Pinpoint the cell where the given text exists, returning its [x, y] midpoint coordinate. 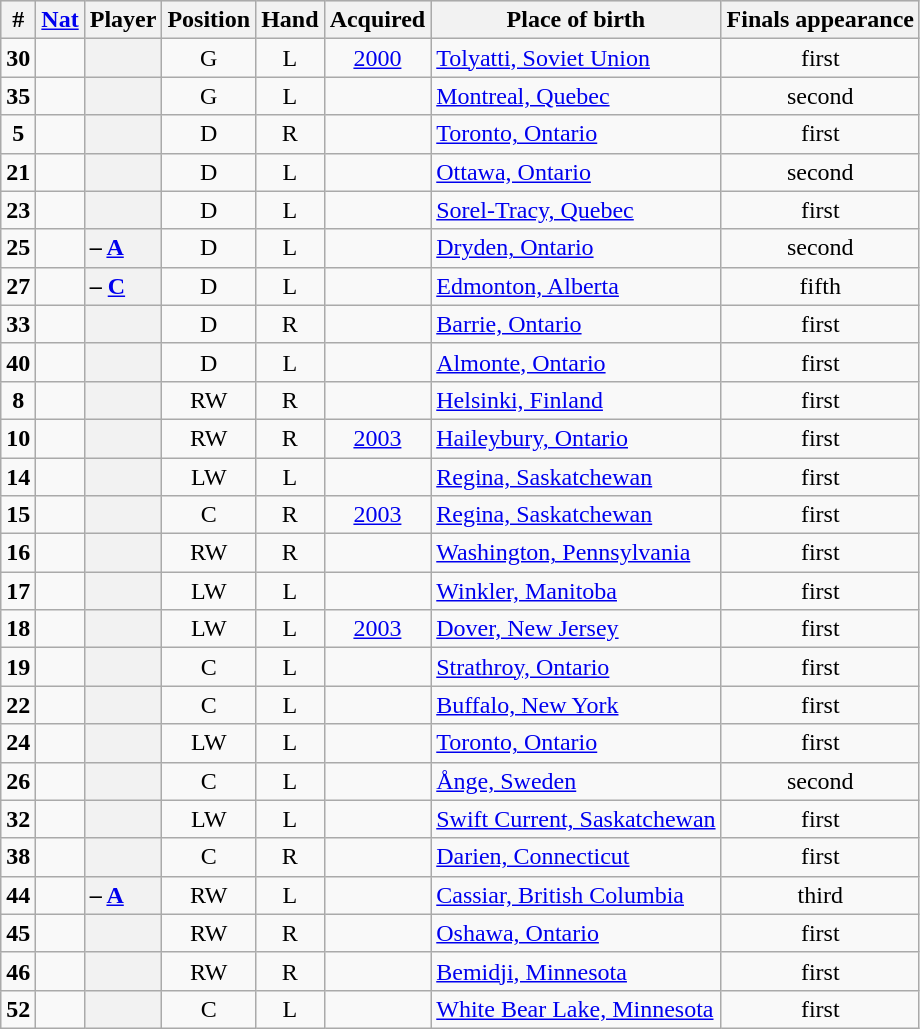
Buffalo, New York [576, 705]
14 [18, 477]
White Bear Lake, Minnesota [576, 1009]
18 [18, 629]
15 [18, 515]
– C [123, 286]
Swift Current, Saskatchewan [576, 819]
23 [18, 210]
8 [18, 400]
Sorel-Tracy, Quebec [576, 210]
16 [18, 553]
Oshawa, Ontario [576, 933]
22 [18, 705]
2000 [378, 58]
Hand [290, 20]
Strathroy, Ontario [576, 667]
Acquired [378, 20]
Ånge, Sweden [576, 781]
52 [18, 1009]
Almonte, Ontario [576, 362]
Tolyatti, Soviet Union [576, 58]
21 [18, 172]
Ottawa, Ontario [576, 172]
Haileybury, Ontario [576, 438]
Position [209, 20]
Dryden, Ontario [576, 248]
Winkler, Manitoba [576, 591]
45 [18, 933]
24 [18, 743]
Finals appearance [820, 20]
Cassiar, British Columbia [576, 895]
30 [18, 58]
Player [123, 20]
Place of birth [576, 20]
17 [18, 591]
third [820, 895]
25 [18, 248]
27 [18, 286]
38 [18, 857]
Montreal, Quebec [576, 96]
# [18, 20]
32 [18, 819]
44 [18, 895]
26 [18, 781]
Dover, New Jersey [576, 629]
46 [18, 971]
Helsinki, Finland [576, 400]
Washington, Pennsylvania [576, 553]
Nat [60, 20]
40 [18, 362]
35 [18, 96]
Darien, Connecticut [576, 857]
19 [18, 667]
10 [18, 438]
33 [18, 324]
Bemidji, Minnesota [576, 971]
5 [18, 134]
fifth [820, 286]
Barrie, Ontario [576, 324]
Edmonton, Alberta [576, 286]
